Extract the (x, y) coordinate from the center of the cell holding the provided text.  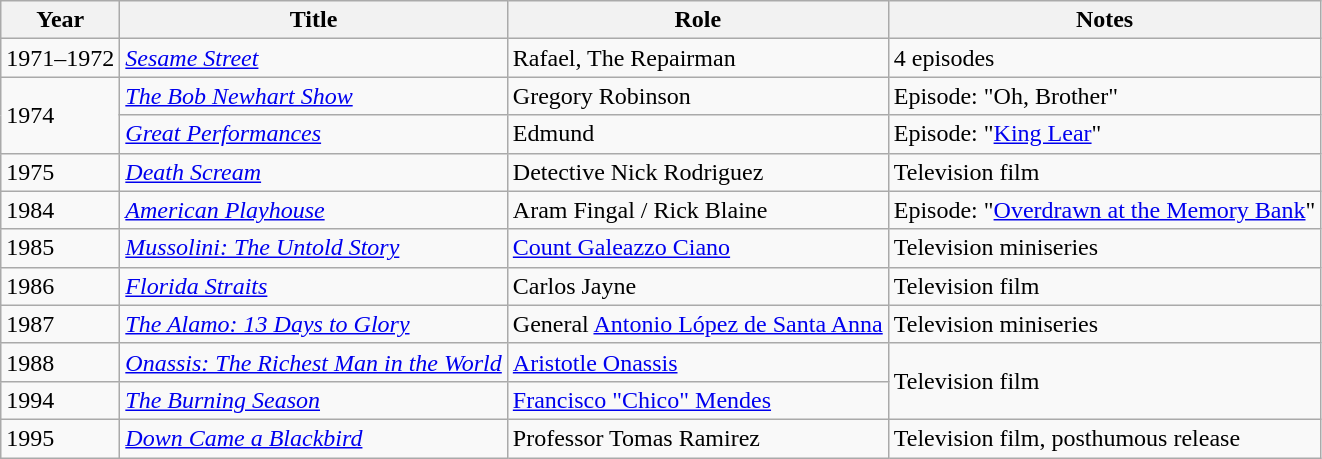
Down Came a Blackbird (314, 438)
Professor Tomas Ramirez (698, 438)
Title (314, 20)
Gregory Robinson (698, 96)
Notes (1104, 20)
Year (60, 20)
1987 (60, 324)
The Burning Season (314, 400)
1975 (60, 172)
1971–1972 (60, 58)
1986 (60, 286)
1985 (60, 248)
1994 (60, 400)
American Playhouse (314, 210)
Edmund (698, 134)
1984 (60, 210)
Episode: "Overdrawn at the Memory Bank" (1104, 210)
Mussolini: The Untold Story (314, 248)
Francisco "Chico" Mendes (698, 400)
Sesame Street (314, 58)
1995 (60, 438)
Florida Straits (314, 286)
The Bob Newhart Show (314, 96)
1988 (60, 362)
Onassis: The Richest Man in the World (314, 362)
4 episodes (1104, 58)
Role (698, 20)
Episode: "Oh, Brother" (1104, 96)
Count Galeazzo Ciano (698, 248)
Rafael, The Repairman (698, 58)
1974 (60, 115)
General Antonio López de Santa Anna (698, 324)
Carlos Jayne (698, 286)
Detective Nick Rodriguez (698, 172)
Episode: "King Lear" (1104, 134)
The Alamo: 13 Days to Glory (314, 324)
Television film, posthumous release (1104, 438)
Great Performances (314, 134)
Aram Fingal / Rick Blaine (698, 210)
Aristotle Onassis (698, 362)
Death Scream (314, 172)
